Pinpoint the cell where the given text exists, returning its (x, y) midpoint coordinate. 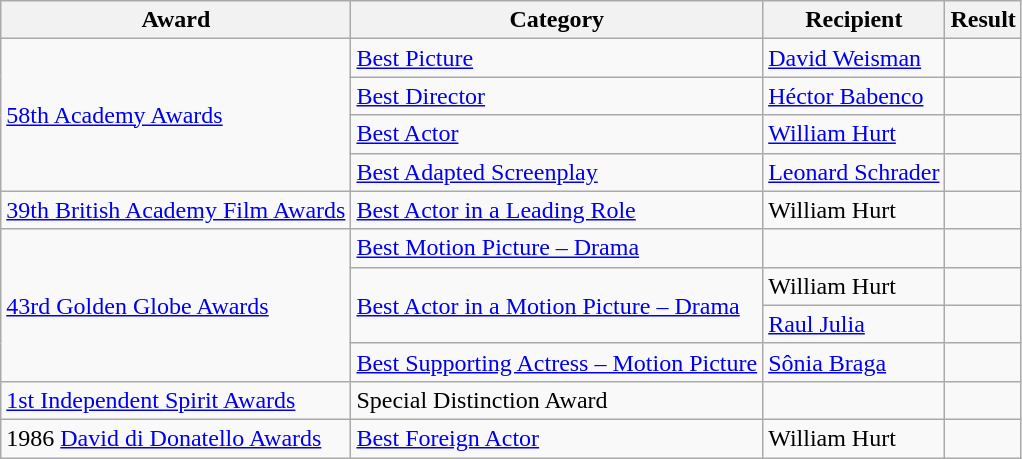
39th British Academy Film Awards (176, 210)
Result (983, 20)
Best Foreign Actor (557, 438)
43rd Golden Globe Awards (176, 305)
Raul Julia (854, 324)
1st Independent Spirit Awards (176, 400)
Best Actor in a Motion Picture – Drama (557, 305)
Sônia Braga (854, 362)
Best Actor in a Leading Role (557, 210)
58th Academy Awards (176, 115)
Leonard Schrader (854, 172)
Best Actor (557, 134)
Héctor Babenco (854, 96)
1986 David di Donatello Awards (176, 438)
Best Director (557, 96)
David Weisman (854, 58)
Best Supporting Actress – Motion Picture (557, 362)
Best Adapted Screenplay (557, 172)
Special Distinction Award (557, 400)
Best Picture (557, 58)
Award (176, 20)
Best Motion Picture – Drama (557, 248)
Recipient (854, 20)
Category (557, 20)
